Return [x, y] of the center of cell containing provided text 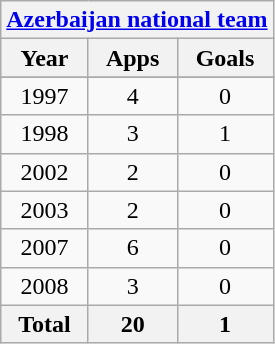
Azerbaijan national team [137, 20]
2008 [45, 286]
2007 [45, 248]
2003 [45, 210]
2002 [45, 172]
20 [132, 324]
Apps [132, 58]
Goals [225, 58]
1998 [45, 134]
4 [132, 96]
Total [45, 324]
Year [45, 58]
6 [132, 248]
1997 [45, 96]
